Provide the (X, Y) coordinate of the cell's center where the given text is located.  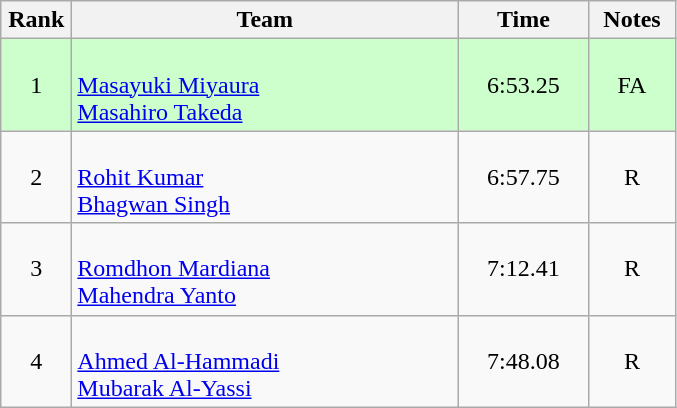
Notes (632, 20)
3 (36, 269)
FA (632, 85)
6:57.75 (524, 177)
Time (524, 20)
Masayuki MiyauraMasahiro Takeda (265, 85)
4 (36, 361)
Ahmed Al-HammadiMubarak Al-Yassi (265, 361)
6:53.25 (524, 85)
Romdhon MardianaMahendra Yanto (265, 269)
1 (36, 85)
7:12.41 (524, 269)
Rohit KumarBhagwan Singh (265, 177)
2 (36, 177)
Team (265, 20)
Rank (36, 20)
7:48.08 (524, 361)
